Identify which cell holds the provided text, then report its (X, Y) central coordinate. 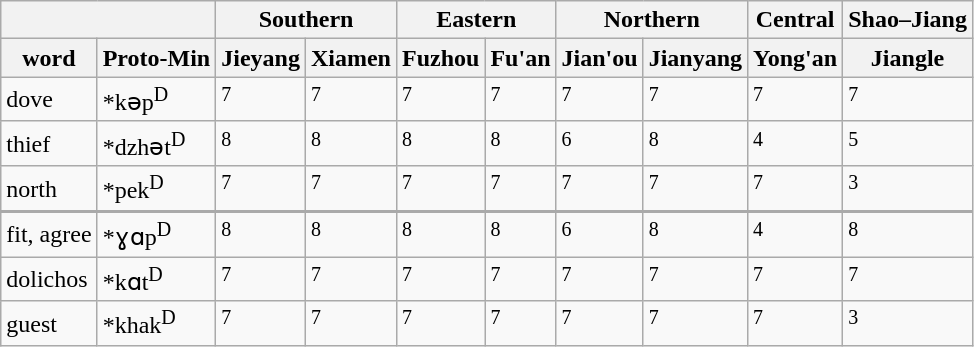
5 (908, 144)
thief (49, 144)
fit, agree (49, 234)
Central (796, 20)
word (49, 58)
Proto-Min (156, 58)
Fu'an (520, 58)
Jianyang (695, 58)
Jian'ou (600, 58)
Yong'an (796, 58)
Jieyang (261, 58)
Shao–Jiang (908, 20)
Jiangle (908, 58)
*ɣɑpD (156, 234)
*khakD (156, 324)
*kəpD (156, 100)
*pekD (156, 188)
north (49, 188)
*dzhətD (156, 144)
dove (49, 100)
Xiamen (350, 58)
Eastern (476, 20)
Northern (652, 20)
*kɑtD (156, 280)
dolichos (49, 280)
Southern (306, 20)
Fuzhou (440, 58)
guest (49, 324)
